Locate the cell with the specified text and output its [X, Y] center coordinate. 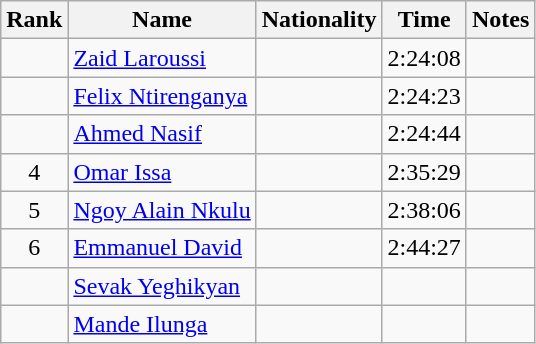
Mande Ilunga [162, 324]
Felix Ntirenganya [162, 96]
5 [34, 210]
Name [162, 20]
Ahmed Nasif [162, 134]
Zaid Laroussi [162, 58]
Omar Issa [162, 172]
Notes [500, 20]
Ngoy Alain Nkulu [162, 210]
2:24:23 [424, 96]
Time [424, 20]
Rank [34, 20]
4 [34, 172]
2:24:08 [424, 58]
Nationality [319, 20]
2:44:27 [424, 248]
Sevak Yeghikyan [162, 286]
2:38:06 [424, 210]
Emmanuel David [162, 248]
6 [34, 248]
2:24:44 [424, 134]
2:35:29 [424, 172]
